Search for the cell housing the specified text and yield its (X, Y) center coordinate. 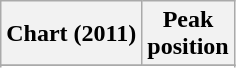
Chart (2011) (72, 34)
Peakposition (188, 34)
